For the text-containing cell, return its midpoint in (X, Y) coordinate format. 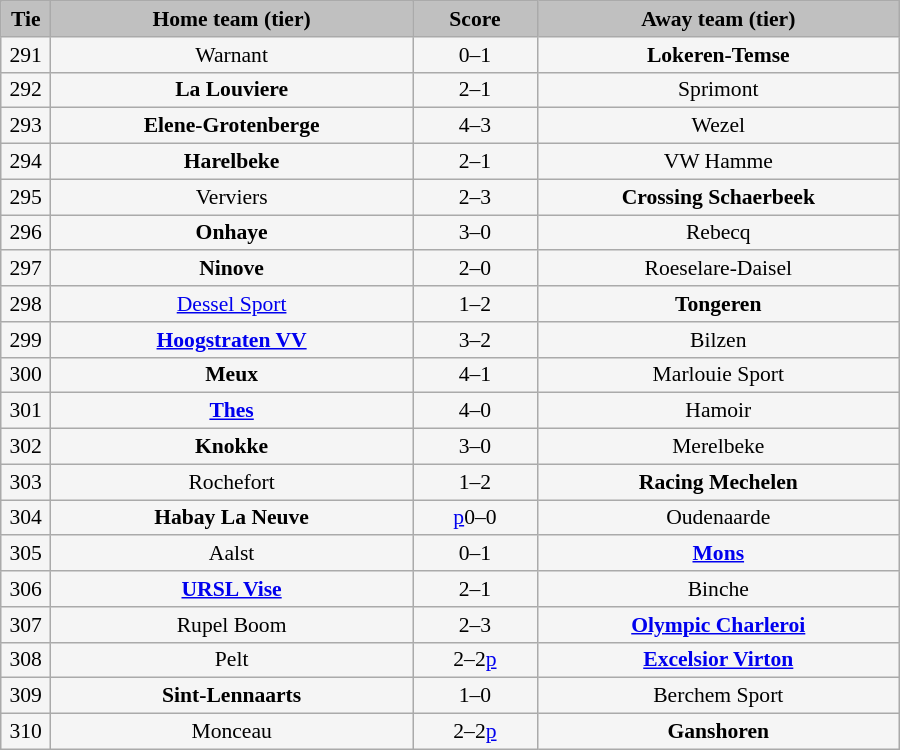
Tie (26, 19)
299 (26, 340)
292 (26, 90)
Hamoir (718, 411)
Wezel (718, 126)
Berchem Sport (718, 696)
Pelt (232, 660)
Rebecq (718, 233)
Roeselare-Daisel (718, 269)
Binche (718, 589)
URSL Vise (232, 589)
Excelsior Virton (718, 660)
Aalst (232, 554)
310 (26, 732)
Onhaye (232, 233)
Mons (718, 554)
1–0 (476, 696)
VW Hamme (718, 162)
Marlouie Sport (718, 375)
308 (26, 660)
Merelbeke (718, 447)
302 (26, 447)
309 (26, 696)
293 (26, 126)
301 (26, 411)
Sprimont (718, 90)
Tongeren (718, 304)
Rupel Boom (232, 625)
298 (26, 304)
Home team (tier) (232, 19)
303 (26, 482)
296 (26, 233)
291 (26, 55)
Thes (232, 411)
4–0 (476, 411)
Elene-Grotenberge (232, 126)
Hoogstraten VV (232, 340)
4–1 (476, 375)
Score (476, 19)
Racing Mechelen (718, 482)
3–2 (476, 340)
306 (26, 589)
Dessel Sport (232, 304)
Bilzen (718, 340)
Habay La Neuve (232, 518)
Monceau (232, 732)
300 (26, 375)
Ninove (232, 269)
Warnant (232, 55)
307 (26, 625)
Knokke (232, 447)
Crossing Schaerbeek (718, 197)
304 (26, 518)
La Louviere (232, 90)
Ganshoren (718, 732)
295 (26, 197)
Sint-Lennaarts (232, 696)
Lokeren-Temse (718, 55)
297 (26, 269)
Away team (tier) (718, 19)
294 (26, 162)
305 (26, 554)
Olympic Charleroi (718, 625)
Meux (232, 375)
Rochefort (232, 482)
4–3 (476, 126)
Oudenaarde (718, 518)
Harelbeke (232, 162)
2–0 (476, 269)
Verviers (232, 197)
p0–0 (476, 518)
